Pinpoint the cell where the given text exists, returning its (X, Y) midpoint coordinate. 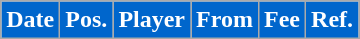
Fee (282, 20)
Pos. (86, 20)
Ref. (332, 20)
Date (30, 20)
Player (152, 20)
From (225, 20)
